Determine the [x, y] coordinate at the center of the cell enclosing the given text.  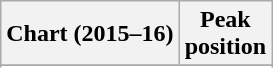
Peakposition [225, 34]
Chart (2015–16) [90, 34]
